From the cell containing the given text, extract its center point as [X, Y] coordinate. 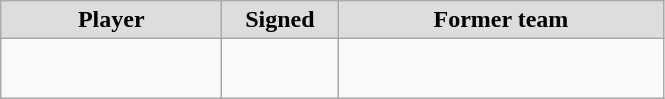
Player [112, 20]
Former team [501, 20]
Signed [280, 20]
